Return the (X, Y) coordinate for the center point of the cell that contains the specified text.  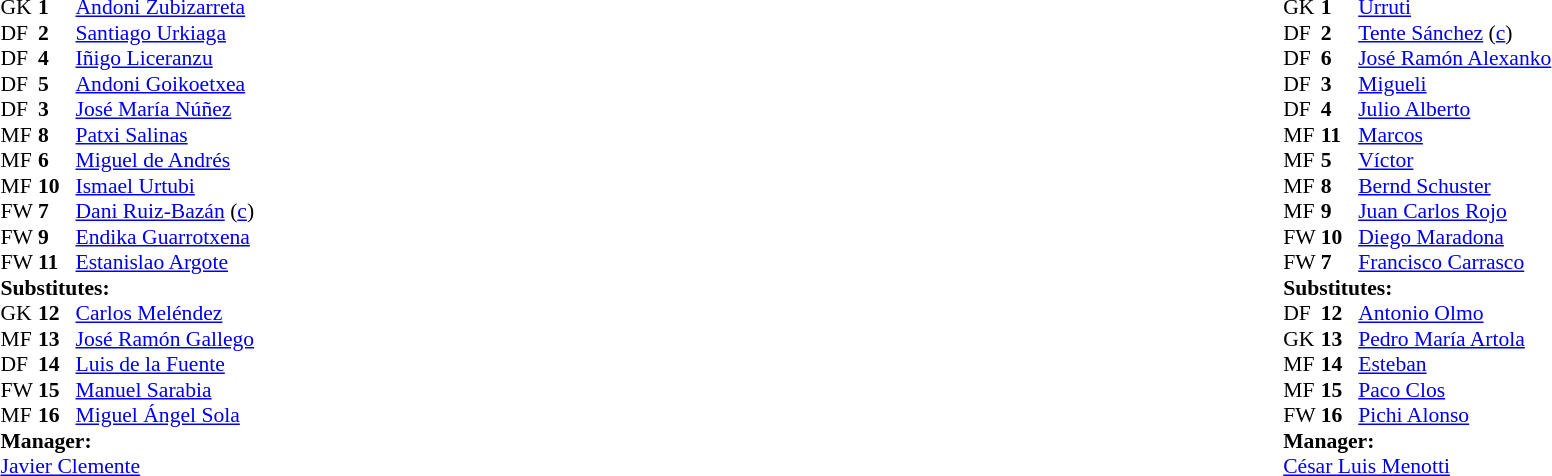
Víctor (1454, 161)
Miguel Ángel Sola (166, 415)
Pedro María Artola (1454, 339)
Marcos (1454, 135)
Diego Maradona (1454, 237)
Migueli (1454, 84)
Antonio Olmo (1454, 313)
Juan Carlos Rojo (1454, 211)
Iñigo Liceranzu (166, 59)
Pichi Alonso (1454, 415)
Francisco Carrasco (1454, 263)
José María Núñez (166, 109)
Santiago Urkiaga (166, 33)
Esteban (1454, 365)
Tente Sánchez (c) (1454, 33)
Patxi Salinas (166, 135)
Dani Ruiz-Bazán (c) (166, 211)
Carlos Meléndez (166, 313)
Manuel Sarabia (166, 390)
Paco Clos (1454, 390)
Luis de la Fuente (166, 365)
Estanislao Argote (166, 263)
Miguel de Andrés (166, 161)
José Ramón Gallego (166, 339)
Ismael Urtubi (166, 186)
Endika Guarrotxena (166, 237)
Bernd Schuster (1454, 186)
José Ramón Alexanko (1454, 59)
Andoni Goikoetxea (166, 84)
Julio Alberto (1454, 109)
